Identify which cell holds the provided text, then report its [X, Y] central coordinate. 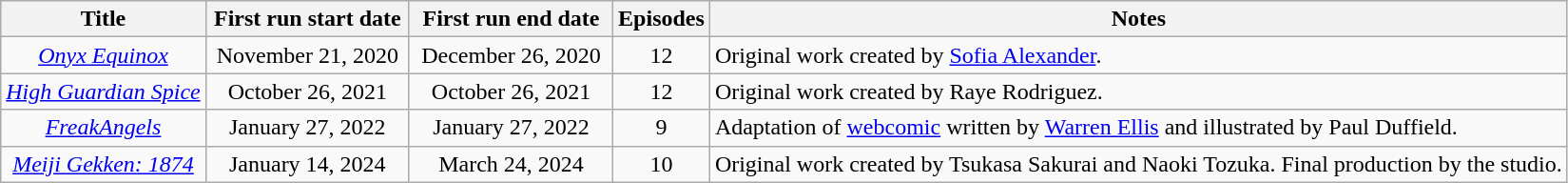
Original work created by Tsukasa Sakurai and Naoki Tozuka. Final production by the studio. [1138, 164]
First run start date [307, 19]
9 [662, 128]
High Guardian Spice [103, 91]
Meiji Gekken: 1874 [103, 164]
FreakAngels [103, 128]
Original work created by Raye Rodriguez. [1138, 91]
10 [662, 164]
November 21, 2020 [307, 55]
Episodes [662, 19]
January 14, 2024 [307, 164]
December 26, 2020 [511, 55]
Notes [1138, 19]
Adaptation of webcomic written by Warren Ellis and illustrated by Paul Duffield. [1138, 128]
Title [103, 19]
March 24, 2024 [511, 164]
First run end date [511, 19]
Original work created by Sofia Alexander. [1138, 55]
Onyx Equinox [103, 55]
